Determine the (X, Y) coordinate at the center of the cell enclosing the given text.  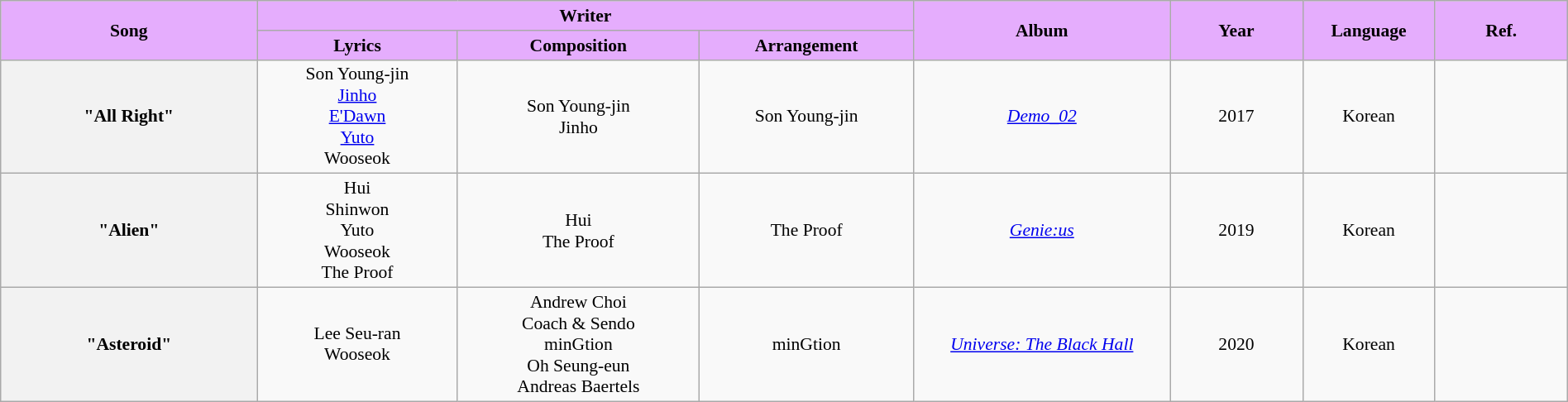
Lee Seu-ranWooseok (357, 344)
minGtion (807, 344)
"Asteroid" (129, 344)
Ref. (1501, 30)
Genie:us (1042, 231)
Year (1236, 30)
HuiThe Proof (578, 231)
Writer (586, 16)
Son Young-jin (807, 117)
HuiShinwonYutoWooseokThe Proof (357, 231)
2017 (1236, 117)
2019 (1236, 231)
Universe: The Black Hall (1042, 344)
Son Young-jinJinhoE'DawnYutoWooseok (357, 117)
2020 (1236, 344)
Demo_02 (1042, 117)
"All Right" (129, 117)
Arrangement (807, 45)
Andrew ChoiCoach & SendominGtionOh Seung-eunAndreas Baertels (578, 344)
Lyrics (357, 45)
Composition (578, 45)
The Proof (807, 231)
"Alien" (129, 231)
Song (129, 30)
Album (1042, 30)
Son Young-jinJinho (578, 117)
Language (1369, 30)
